Return the [x, y] coordinate for the center point of the cell that contains the specified text.  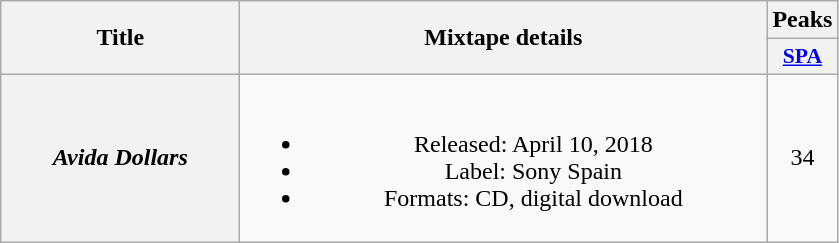
Title [120, 38]
34 [802, 158]
Avida Dollars [120, 158]
Mixtape details [504, 38]
Peaks [802, 20]
Released: April 10, 2018Label: Sony SpainFormats: CD, digital download [504, 158]
SPA [802, 57]
